Detect which cell encompasses the target text, then output its [x, y] center coordinate. 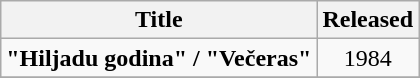
Title [159, 20]
"Hiljadu godina" / "Večeras" [159, 58]
1984 [368, 58]
Released [368, 20]
